Capture the cell that displays the provided text and extract its (x, y) central coordinate. 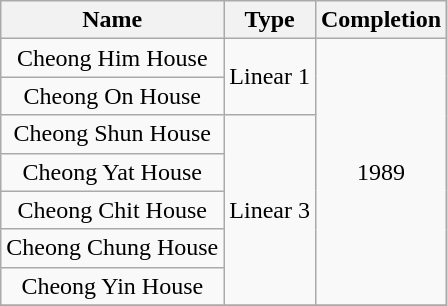
Type (270, 20)
Linear 3 (270, 210)
1989 (380, 172)
Linear 1 (270, 77)
Cheong On House (112, 96)
Cheong Chung House (112, 248)
Cheong Chit House (112, 210)
Cheong Him House (112, 58)
Completion (380, 20)
Cheong Yin House (112, 286)
Cheong Shun House (112, 134)
Cheong Yat House (112, 172)
Name (112, 20)
